Determine the (X, Y) coordinate at the center of the cell enclosing the given text.  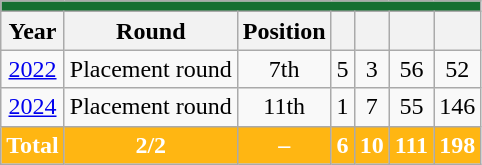
198 (458, 145)
52 (458, 69)
6 (342, 145)
11th (284, 107)
7th (284, 69)
Position (284, 31)
111 (411, 145)
7 (372, 107)
2/2 (150, 145)
Total (33, 145)
2022 (33, 69)
– (284, 145)
Year (33, 31)
55 (411, 107)
3 (372, 69)
2024 (33, 107)
10 (372, 145)
Round (150, 31)
146 (458, 107)
5 (342, 69)
56 (411, 69)
1 (342, 107)
